Return (x, y) of the center of cell containing provided text 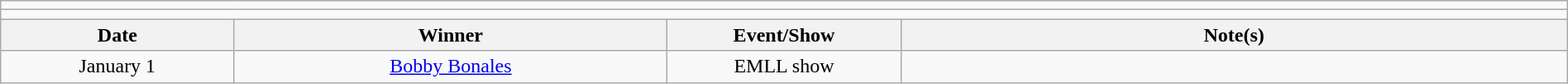
Event/Show (784, 35)
Note(s) (1234, 35)
Bobby Bonales (451, 67)
Date (117, 35)
EMLL show (784, 67)
January 1 (117, 67)
Winner (451, 35)
